Return the [X, Y] coordinate for the center point of the cell that contains the specified text.  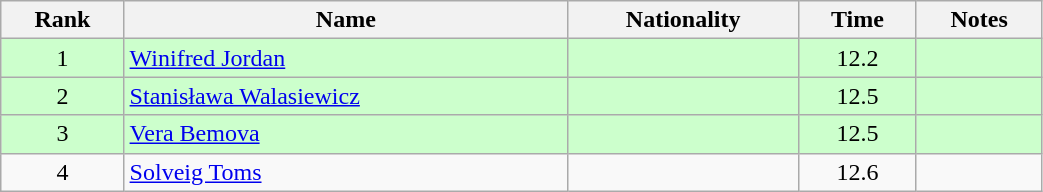
Vera Bemova [346, 134]
Name [346, 20]
1 [62, 58]
Winifred Jordan [346, 58]
Solveig Toms [346, 172]
4 [62, 172]
2 [62, 96]
Time [858, 20]
3 [62, 134]
Notes [979, 20]
Stanisława Walasiewicz [346, 96]
12.6 [858, 172]
Rank [62, 20]
12.2 [858, 58]
Nationality [684, 20]
